Locate the cell with the specified text and output its (x, y) center coordinate. 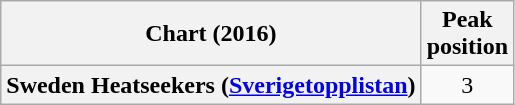
Peakposition (467, 34)
3 (467, 85)
Sweden Heatseekers (Sverigetopplistan) (211, 85)
Chart (2016) (211, 34)
